Extract the (X, Y) coordinate from the center of the cell holding the provided text.  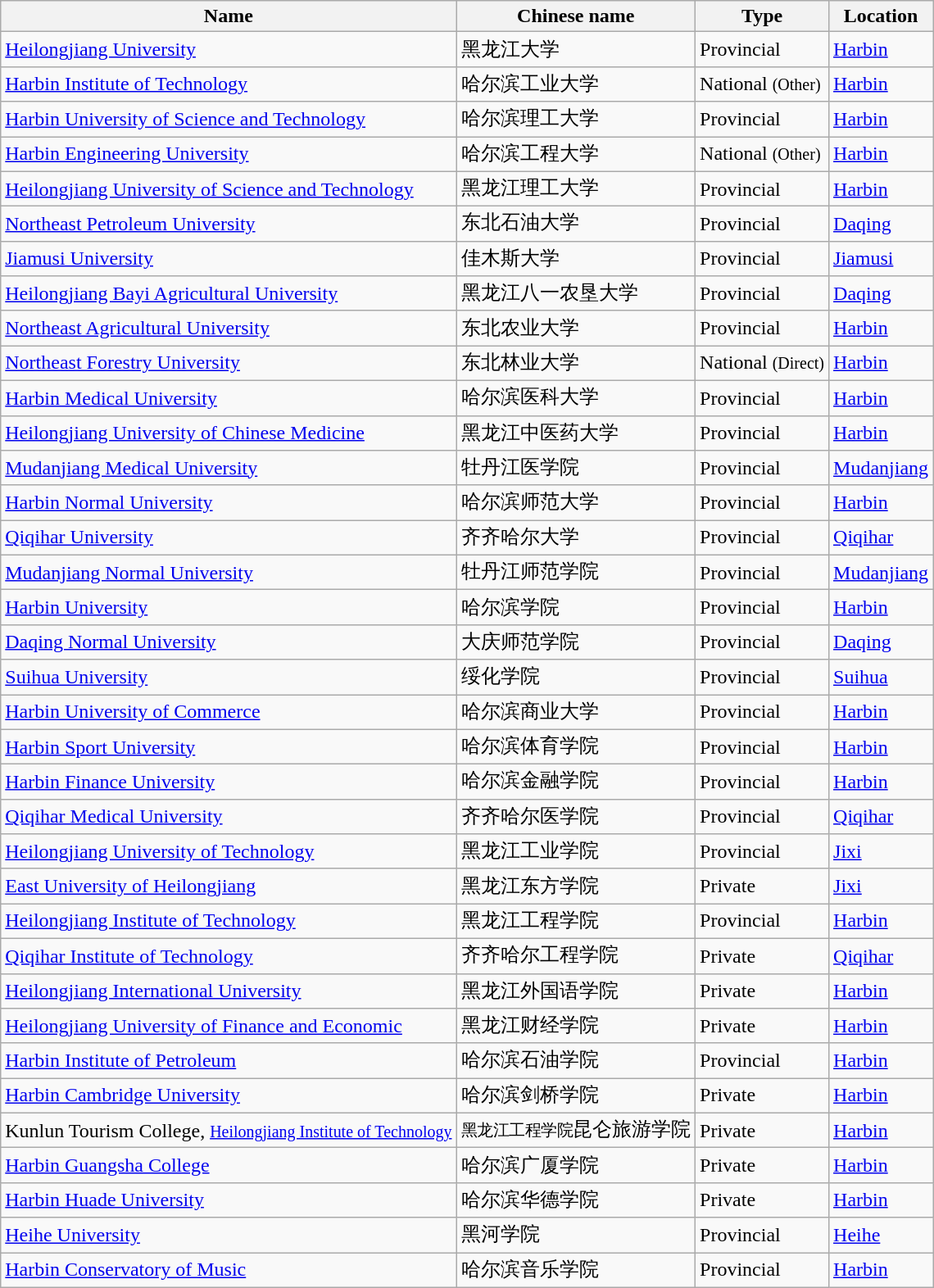
哈尔滨剑桥学院 (576, 1096)
黑龙江财经学院 (576, 1026)
黑龙江工业学院 (576, 852)
Heilongjiang University of Chinese Medicine (229, 433)
National (Direct) (762, 364)
Qiqihar University (229, 537)
东北农业大学 (576, 328)
哈尔滨理工大学 (576, 120)
黑龙江大学 (576, 49)
Jiamusi (882, 259)
黑龙江东方学院 (576, 887)
Northeast Petroleum University (229, 224)
Jiamusi University (229, 259)
Heilongjiang University of Science and Technology (229, 188)
Harbin University of Commerce (229, 713)
哈尔滨广厦学院 (576, 1165)
Harbin Institute of Petroleum (229, 1060)
Kunlun Tourism College, Heilongjiang Institute of Technology (229, 1131)
Harbin Huade University (229, 1200)
Qiqihar Institute of Technology (229, 955)
Heihe University (229, 1236)
Location (882, 16)
Suihua (882, 677)
Mudanjiang Medical University (229, 469)
黑龙江外国语学院 (576, 991)
绥化学院 (576, 677)
齐齐哈尔医学院 (576, 816)
Heilongjiang University of Technology (229, 852)
东北林业大学 (576, 364)
Heilongjiang University of Finance and Economic (229, 1026)
哈尔滨医科大学 (576, 398)
Harbin Medical University (229, 398)
黑龙江工程学院昆仑旅游学院 (576, 1131)
哈尔滨金融学院 (576, 782)
哈尔滨音乐学院 (576, 1270)
Harbin Normal University (229, 503)
Heilongjiang International University (229, 991)
黑河学院 (576, 1236)
哈尔滨工程大学 (576, 154)
齐齐哈尔工程学院 (576, 955)
Heilongjiang Bayi Agricultural University (229, 293)
哈尔滨体育学院 (576, 747)
黑龙江八一农垦大学 (576, 293)
黑龙江中医药大学 (576, 433)
Harbin University of Science and Technology (229, 120)
Harbin University (229, 608)
Heilongjiang Institute of Technology (229, 921)
黑龙江理工大学 (576, 188)
大庆师范学院 (576, 642)
Northeast Agricultural University (229, 328)
Heihe (882, 1236)
Chinese name (576, 16)
哈尔滨商业大学 (576, 713)
东北石油大学 (576, 224)
Suihua University (229, 677)
Type (762, 16)
Heilongjiang University (229, 49)
牡丹江医学院 (576, 469)
Harbin Guangsha College (229, 1165)
Daqing Normal University (229, 642)
齐齐哈尔大学 (576, 537)
牡丹江师范学院 (576, 572)
Harbin Conservatory of Music (229, 1270)
Harbin Institute of Technology (229, 84)
哈尔滨工业大学 (576, 84)
哈尔滨师范大学 (576, 503)
哈尔滨石油学院 (576, 1060)
佳木斯大学 (576, 259)
黑龙江工程学院 (576, 921)
哈尔滨学院 (576, 608)
哈尔滨华德学院 (576, 1200)
Qiqihar Medical University (229, 816)
Northeast Forestry University (229, 364)
Harbin Finance University (229, 782)
Harbin Sport University (229, 747)
Harbin Engineering University (229, 154)
Name (229, 16)
Harbin Cambridge University (229, 1096)
East University of Heilongjiang (229, 887)
Mudanjiang Normal University (229, 572)
